Extract the (X, Y) coordinate from the center of the cell holding the provided text.  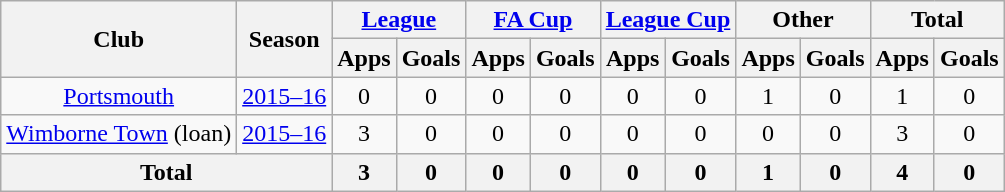
Wimborne Town (loan) (119, 134)
FA Cup (533, 20)
Club (119, 39)
Other (803, 20)
Season (284, 39)
League (399, 20)
Portsmouth (119, 96)
League Cup (668, 20)
4 (902, 172)
